Extract the [x, y] coordinate from the center of the cell holding the provided text.  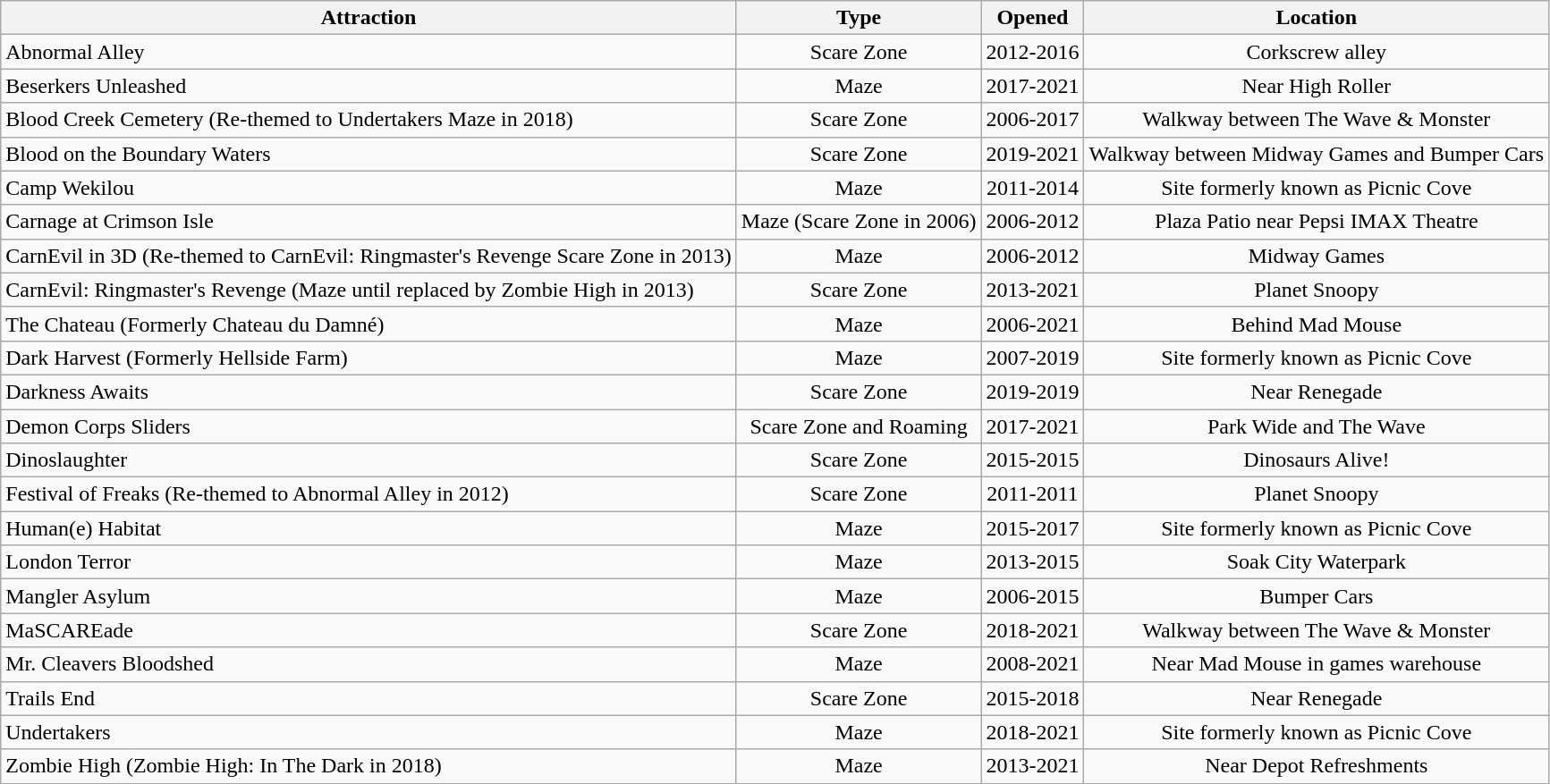
Near Depot Refreshments [1317, 766]
Abnormal Alley [368, 52]
Demon Corps Sliders [368, 426]
2019-2019 [1032, 392]
Walkway between Midway Games and Bumper Cars [1317, 154]
Park Wide and The Wave [1317, 426]
Human(e) Habitat [368, 528]
2015-2018 [1032, 698]
Scare Zone and Roaming [859, 426]
Attraction [368, 18]
The Chateau (Formerly Chateau du Damné) [368, 324]
Midway Games [1317, 256]
Undertakers [368, 732]
MaSCAREade [368, 630]
2011-2011 [1032, 494]
Plaza Patio near Pepsi IMAX Theatre [1317, 222]
Mangler Asylum [368, 596]
Dinosaurs Alive! [1317, 460]
London Terror [368, 562]
Opened [1032, 18]
Near Mad Mouse in games warehouse [1317, 664]
Beserkers Unleashed [368, 86]
Behind Mad Mouse [1317, 324]
Darkness Awaits [368, 392]
Trails End [368, 698]
Blood Creek Cemetery (Re-themed to Undertakers Maze in 2018) [368, 120]
Maze (Scare Zone in 2006) [859, 222]
Near High Roller [1317, 86]
Mr. Cleavers Bloodshed [368, 664]
Corkscrew alley [1317, 52]
2019-2021 [1032, 154]
2008-2021 [1032, 664]
Dinoslaughter [368, 460]
Carnage at Crimson Isle [368, 222]
Bumper Cars [1317, 596]
CarnEvil in 3D (Re-themed to CarnEvil: Ringmaster's Revenge Scare Zone in 2013) [368, 256]
2006-2015 [1032, 596]
CarnEvil: Ringmaster's Revenge (Maze until replaced by Zombie High in 2013) [368, 290]
2007-2019 [1032, 358]
2006-2021 [1032, 324]
Zombie High (Zombie High: In The Dark in 2018) [368, 766]
Blood on the Boundary Waters [368, 154]
Location [1317, 18]
2013-2015 [1032, 562]
2011-2014 [1032, 188]
2015-2015 [1032, 460]
Festival of Freaks (Re-themed to Abnormal Alley in 2012) [368, 494]
2006-2017 [1032, 120]
2015-2017 [1032, 528]
Camp Wekilou [368, 188]
Type [859, 18]
2012-2016 [1032, 52]
Soak City Waterpark [1317, 562]
Dark Harvest (Formerly Hellside Farm) [368, 358]
